Return the (X, Y) coordinate for the center point of the cell that contains the specified text.  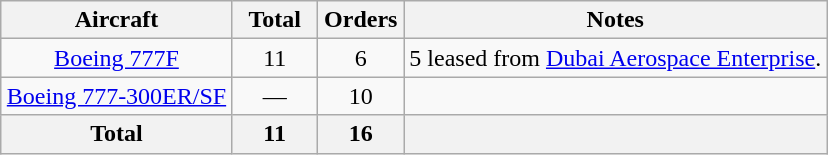
Boeing 777-300ER/SF (116, 96)
10 (361, 96)
5 leased from Dubai Aerospace Enterprise. (616, 58)
Notes (616, 20)
— (275, 96)
6 (361, 58)
Orders (361, 20)
Aircraft (116, 20)
Boeing 777F (116, 58)
16 (361, 134)
